Pinpoint the cell where the given text exists, returning its (X, Y) midpoint coordinate. 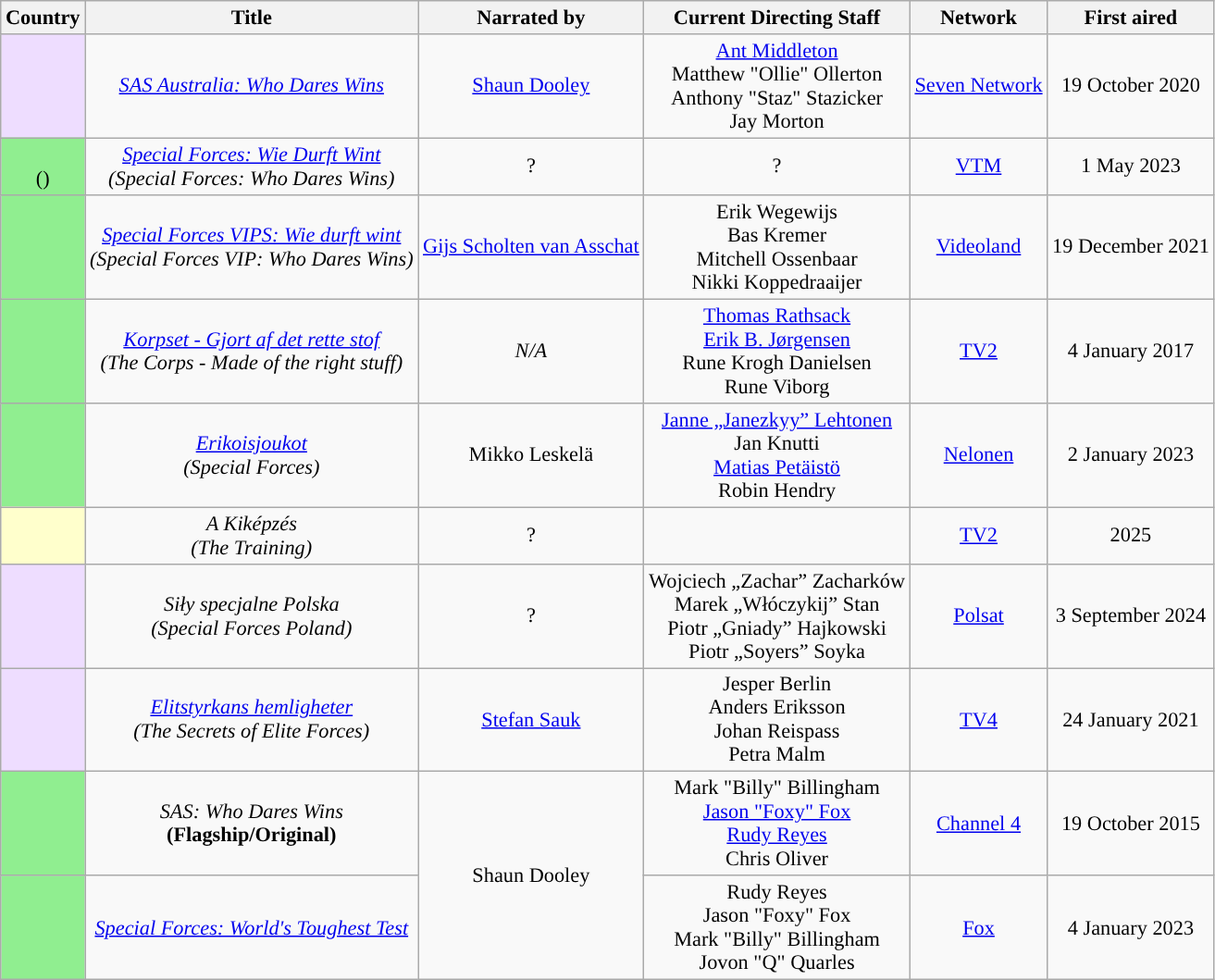
Wojciech „Zachar” Zacharków Marek „Włóczykij” Stan Piotr „Gniady” Hajkowski Piotr „Soyers” Soyka (777, 615)
19 December 2021 (1131, 246)
Rudy ReyesJason "Foxy" FoxMark "Billy" BillinghamJovon "Q" Quarles (777, 927)
A Kiképzés(The Training) (252, 535)
4 January 2023 (1131, 927)
Ant MiddletonMatthew "Ollie" OllertonAnthony "Staz" StazickerJay Morton (777, 86)
Korpset - Gjort af det rette stof(The Corps - Made of the right stuff) (252, 351)
Siły specjalne Polska(Special Forces Poland) (252, 615)
2 January 2023 (1131, 454)
Erikoisjoukot(Special Forces) (252, 454)
24 January 2021 (1131, 719)
Seven Network (979, 86)
Stefan Sauk (531, 719)
Polsat (979, 615)
Special Forces VIPS: Wie durft wint(Special Forces VIP: Who Dares Wins) (252, 246)
4 January 2017 (1131, 351)
1 May 2023 (1131, 167)
Current Directing Staff (777, 18)
Videoland (979, 246)
Country (43, 18)
3 September 2024 (1131, 615)
Thomas RathsackErik B. JørgensenRune Krogh DanielsenRune Viborg (777, 351)
Gijs Scholten van Asschat (531, 246)
Narrated by (531, 18)
Elitstyrkans hemligheter(The Secrets of Elite Forces) (252, 719)
Title (252, 18)
Network (979, 18)
SAS Australia: Who Dares Wins (252, 86)
TV4 (979, 719)
First aired (1131, 18)
Jesper BerlinAnders ErikssonJohan ReispassPetra Malm (777, 719)
Channel 4 (979, 824)
2025 (1131, 535)
19 October 2015 (1131, 824)
Erik WegewijsBas KremerMitchell OssenbaarNikki Koppedraaijer (777, 246)
Special Forces: World's Toughest Test (252, 927)
Nelonen (979, 454)
Mikko Leskelä (531, 454)
Janne „Janezkyy” LehtonenJan KnuttiMatias PetäistöRobin Hendry (777, 454)
SAS: Who Dares Wins(Flagship/Original) (252, 824)
19 October 2020 (1131, 86)
VTM (979, 167)
N/A (531, 351)
Special Forces: Wie Durft Wint(Special Forces: Who Dares Wins) (252, 167)
Mark "Billy" BillinghamJason "Foxy" FoxRudy ReyesChris Oliver (777, 824)
Fox (979, 927)
() (43, 167)
